Return the (X, Y) coordinate for the center point of the cell that contains the specified text.  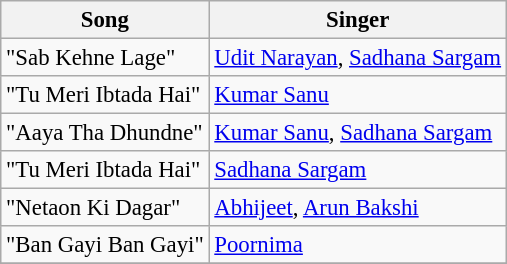
Sadhana Sargam (358, 170)
Kumar Sanu, Sadhana Sargam (358, 133)
Abhijeet, Arun Bakshi (358, 208)
Poornima (358, 245)
"Netaon Ki Dagar" (105, 208)
Singer (358, 20)
"Sab Kehne Lage" (105, 58)
Song (105, 20)
Udit Narayan, Sadhana Sargam (358, 58)
"Aaya Tha Dhundne" (105, 133)
"Ban Gayi Ban Gayi" (105, 245)
Kumar Sanu (358, 95)
